Determine the [X, Y] coordinate at the center of the cell enclosing the given text.  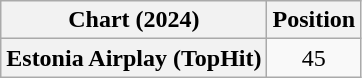
Position [314, 20]
45 [314, 58]
Estonia Airplay (TopHit) [134, 58]
Chart (2024) [134, 20]
